Extract the (X, Y) coordinate from the center of the cell holding the provided text.  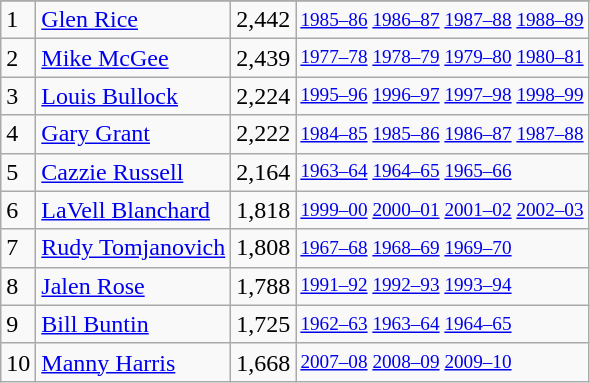
8 (18, 286)
1991–92 1992–93 1993–94 (442, 286)
Manny Harris (134, 362)
1,725 (264, 324)
1962–63 1963–64 1964–65 (442, 324)
Louis Bullock (134, 96)
10 (18, 362)
2,439 (264, 58)
1,788 (264, 286)
Mike McGee (134, 58)
1,668 (264, 362)
1 (18, 20)
1963–64 1964–65 1965–66 (442, 172)
5 (18, 172)
1999–00 2000–01 2001–02 2002–03 (442, 210)
Bill Buntin (134, 324)
2,164 (264, 172)
Cazzie Russell (134, 172)
3 (18, 96)
9 (18, 324)
2 (18, 58)
Rudy Tomjanovich (134, 248)
1984–85 1985–86 1986–87 1987–88 (442, 134)
Jalen Rose (134, 286)
2,222 (264, 134)
Gary Grant (134, 134)
1,818 (264, 210)
2,442 (264, 20)
Glen Rice (134, 20)
1985–86 1986–87 1987–88 1988–89 (442, 20)
1977–78 1978–79 1979–80 1980–81 (442, 58)
2007–08 2008–09 2009–10 (442, 362)
LaVell Blanchard (134, 210)
1967–68 1968–69 1969–70 (442, 248)
6 (18, 210)
7 (18, 248)
4 (18, 134)
2,224 (264, 96)
1,808 (264, 248)
1995–96 1996–97 1997–98 1998–99 (442, 96)
